Extract the [X, Y] coordinate from the center of the cell holding the provided text.  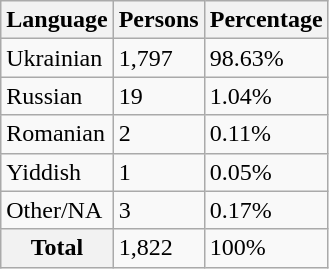
1.04% [266, 96]
Persons [158, 20]
Russian [57, 96]
Total [57, 248]
100% [266, 248]
0.11% [266, 134]
Ukrainian [57, 58]
1 [158, 172]
1,822 [158, 248]
0.05% [266, 172]
Yiddish [57, 172]
98.63% [266, 58]
3 [158, 210]
2 [158, 134]
Language [57, 20]
0.17% [266, 210]
Percentage [266, 20]
Romanian [57, 134]
1,797 [158, 58]
Other/NA [57, 210]
19 [158, 96]
